Return [X, Y] of the center of cell containing provided text 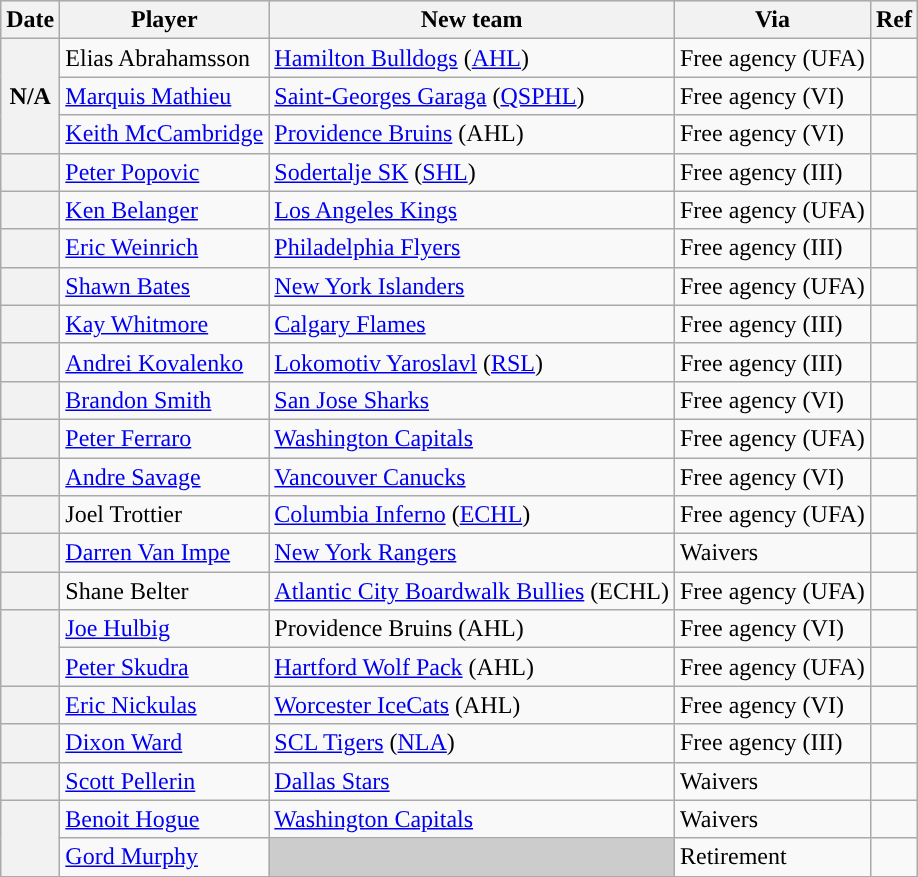
Ken Belanger [164, 210]
Keith McCambridge [164, 134]
Brandon Smith [164, 400]
Philadelphia Flyers [472, 248]
Via [772, 20]
Hamilton Bulldogs (AHL) [472, 58]
Kay Whitmore [164, 324]
Sodertalje SK (SHL) [472, 172]
San Jose Sharks [472, 400]
Shane Belter [164, 591]
Hartford Wolf Pack (AHL) [472, 667]
New York Rangers [472, 553]
Vancouver Canucks [472, 477]
Worcester IceCats (AHL) [472, 705]
Joel Trottier [164, 515]
Saint-Georges Garaga (QSPHL) [472, 96]
Darren Van Impe [164, 553]
Peter Popovic [164, 172]
Andrei Kovalenko [164, 362]
Eric Nickulas [164, 705]
Joe Hulbig [164, 629]
Retirement [772, 857]
Shawn Bates [164, 286]
New York Islanders [472, 286]
Gord Murphy [164, 857]
Date [30, 20]
Andre Savage [164, 477]
Eric Weinrich [164, 248]
Scott Pellerin [164, 781]
Elias Abrahamsson [164, 58]
Peter Ferraro [164, 438]
Atlantic City Boardwalk Bullies (ECHL) [472, 591]
Calgary Flames [472, 324]
Ref [894, 20]
Dallas Stars [472, 781]
Columbia Inferno (ECHL) [472, 515]
N/A [30, 96]
Peter Skudra [164, 667]
SCL Tigers (NLA) [472, 743]
Lokomotiv Yaroslavl (RSL) [472, 362]
Los Angeles Kings [472, 210]
Marquis Mathieu [164, 96]
Player [164, 20]
Dixon Ward [164, 743]
New team [472, 20]
Benoit Hogue [164, 819]
